Search for the cell housing the specified text and yield its [X, Y] center coordinate. 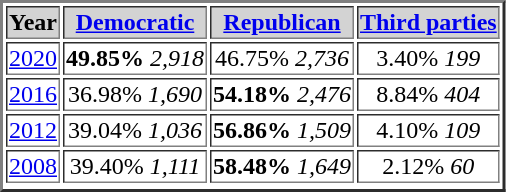
8.84% 404 [428, 94]
49.85% 2,918 [135, 58]
2008 [33, 166]
39.04% 1,036 [135, 130]
Third parties [428, 22]
39.40% 1,111 [135, 166]
Democratic [135, 22]
Republican [282, 22]
58.48% 1,649 [282, 166]
56.86% 1,509 [282, 130]
54.18% 2,476 [282, 94]
46.75% 2,736 [282, 58]
Year [33, 22]
3.40% 199 [428, 58]
4.10% 109 [428, 130]
2.12% 60 [428, 166]
2012 [33, 130]
36.98% 1,690 [135, 94]
2016 [33, 94]
2020 [33, 58]
